Search for the cell housing the specified text and yield its (X, Y) center coordinate. 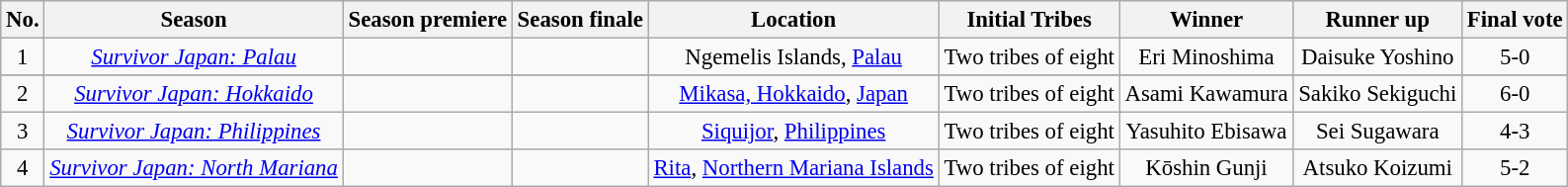
Yasuhito Ebisawa (1206, 132)
Ngemelis Islands, Palau (793, 57)
Sei Sugawara (1377, 132)
Atsuko Koizumi (1377, 168)
Season premiere (427, 20)
Winner (1206, 20)
Season (194, 20)
No. (23, 20)
Daisuke Yoshino (1377, 57)
Initial Tribes (1030, 20)
Runner up (1377, 20)
Eri Minoshima (1206, 57)
Season finale (580, 20)
5-2 (1516, 168)
Final vote (1516, 20)
3 (23, 132)
Survivor Japan: North Mariana (194, 168)
Siquijor, Philippines (793, 132)
Asami Kawamura (1206, 94)
1 (23, 57)
2 (23, 94)
6-0 (1516, 94)
5-0 (1516, 57)
Sakiko Sekiguchi (1377, 94)
4-3 (1516, 132)
Survivor Japan: Palau (194, 57)
4 (23, 168)
Survivor Japan: Hokkaido (194, 94)
Rita, Northern Mariana Islands (793, 168)
Kōshin Gunji (1206, 168)
Location (793, 20)
Survivor Japan: Philippines (194, 132)
Mikasa, Hokkaido, Japan (793, 94)
